Identify which cell holds the provided text, then report its [x, y] central coordinate. 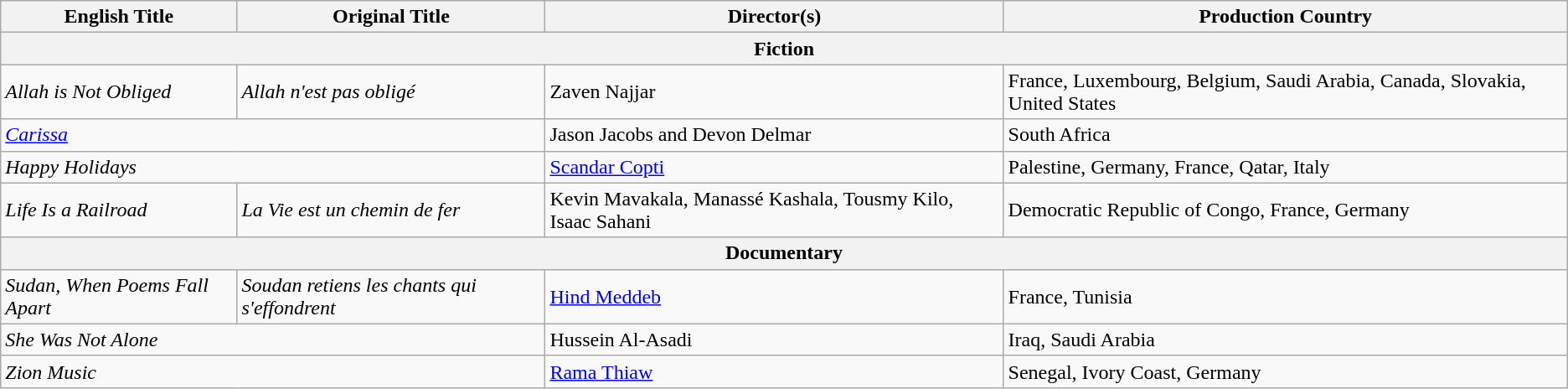
South Africa [1285, 135]
Soudan retiens les chants qui s'effondrent [391, 297]
Palestine, Germany, France, Qatar, Italy [1285, 167]
Hussein Al-Asadi [774, 340]
La Vie est un chemin de fer [391, 210]
She Was Not Alone [273, 340]
Allah n'est pas obligé [391, 92]
Jason Jacobs and Devon Delmar [774, 135]
Zion Music [273, 371]
Democratic Republic of Congo, France, Germany [1285, 210]
English Title [119, 17]
Kevin Mavakala, Manassé Kashala, Tousmy Kilo, Isaac Sahani [774, 210]
Carissa [273, 135]
Fiction [784, 49]
Sudan, When Poems Fall Apart [119, 297]
Director(s) [774, 17]
Rama Thiaw [774, 371]
Allah is Not Obliged [119, 92]
Happy Holidays [273, 167]
Zaven Najjar [774, 92]
Iraq, Saudi Arabia [1285, 340]
Production Country [1285, 17]
Life Is a Railroad [119, 210]
Hind Meddeb [774, 297]
Original Title [391, 17]
France, Luxembourg, Belgium, Saudi Arabia, Canada, Slovakia, United States [1285, 92]
Scandar Copti [774, 167]
Documentary [784, 253]
Senegal, Ivory Coast, Germany [1285, 371]
France, Tunisia [1285, 297]
